Identify which cell holds the provided text, then report its (x, y) central coordinate. 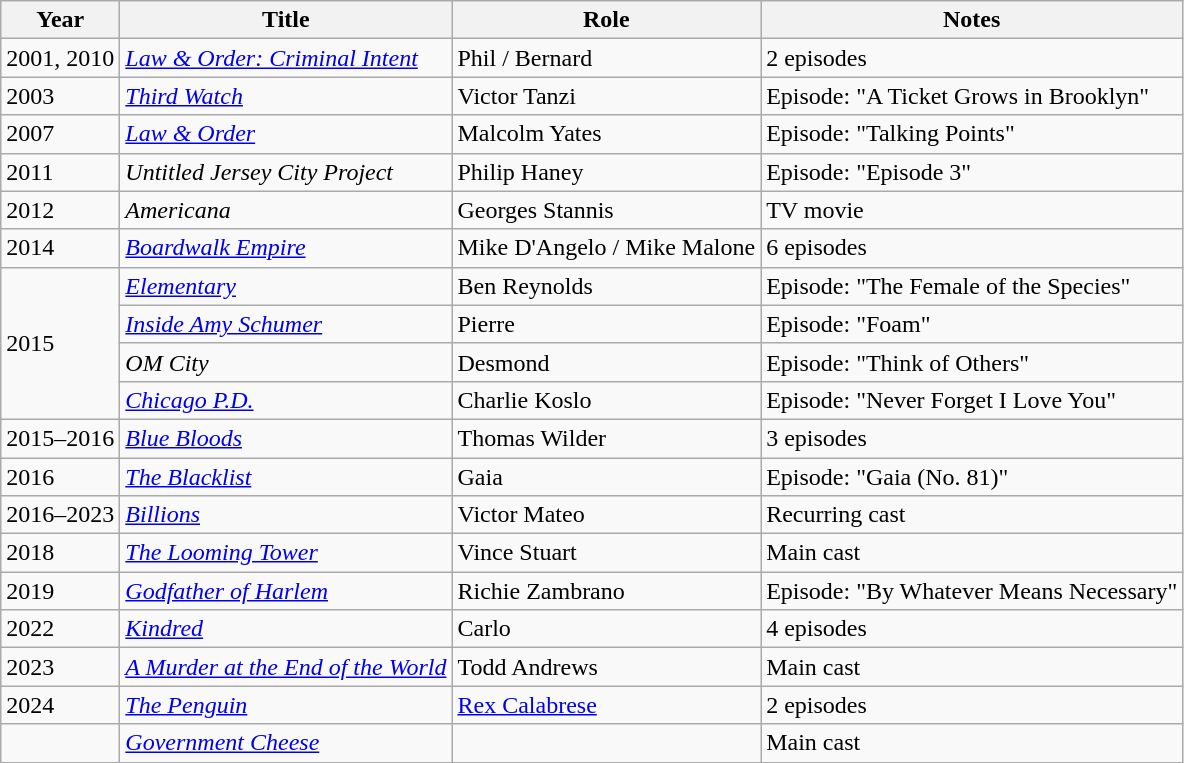
2011 (60, 172)
Todd Andrews (606, 667)
Elementary (286, 286)
Vince Stuart (606, 553)
Rex Calabrese (606, 705)
TV movie (972, 210)
2016–2023 (60, 515)
Phil / Bernard (606, 58)
Notes (972, 20)
Inside Amy Schumer (286, 324)
Blue Bloods (286, 438)
Episode: "A Ticket Grows in Brooklyn" (972, 96)
Mike D'Angelo / Mike Malone (606, 248)
Title (286, 20)
Episode: "Foam" (972, 324)
Carlo (606, 629)
The Penguin (286, 705)
Desmond (606, 362)
2016 (60, 477)
Gaia (606, 477)
Malcolm Yates (606, 134)
OM City (286, 362)
Victor Tanzi (606, 96)
2007 (60, 134)
Boardwalk Empire (286, 248)
2015 (60, 343)
2012 (60, 210)
Americana (286, 210)
Kindred (286, 629)
Georges Stannis (606, 210)
6 episodes (972, 248)
2003 (60, 96)
Role (606, 20)
Pierre (606, 324)
The Blacklist (286, 477)
Billions (286, 515)
Godfather of Harlem (286, 591)
4 episodes (972, 629)
Episode: "Episode 3" (972, 172)
Year (60, 20)
2024 (60, 705)
2022 (60, 629)
Third Watch (286, 96)
The Looming Tower (286, 553)
2001, 2010 (60, 58)
Government Cheese (286, 743)
Charlie Koslo (606, 400)
Episode: "Talking Points" (972, 134)
Untitled Jersey City Project (286, 172)
2014 (60, 248)
Episode: "By Whatever Means Necessary" (972, 591)
Law & Order: Criminal Intent (286, 58)
Victor Mateo (606, 515)
Episode: "The Female of the Species" (972, 286)
A Murder at the End of the World (286, 667)
Episode: "Gaia (No. 81)" (972, 477)
Ben Reynolds (606, 286)
Episode: "Think of Others" (972, 362)
Episode: "Never Forget I Love You" (972, 400)
Recurring cast (972, 515)
Chicago P.D. (286, 400)
2019 (60, 591)
2023 (60, 667)
Richie Zambrano (606, 591)
Thomas Wilder (606, 438)
2018 (60, 553)
3 episodes (972, 438)
Law & Order (286, 134)
Philip Haney (606, 172)
2015–2016 (60, 438)
